Return the (x, y) coordinate for the center point of the cell that contains the specified text.  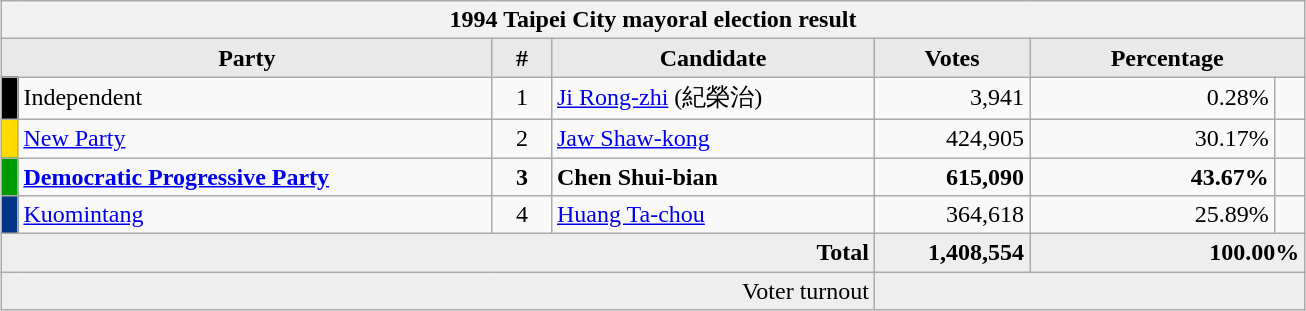
100.00% (1168, 253)
1,408,554 (952, 253)
Democratic Progressive Party (255, 177)
364,618 (952, 215)
3,941 (952, 98)
Chen Shui-bian (712, 177)
Total (438, 253)
Ji Rong-zhi (紀榮治) (712, 98)
Jaw Shaw-kong (712, 138)
1 (522, 98)
Percentage (1168, 58)
25.89% (1152, 215)
2 (522, 138)
30.17% (1152, 138)
# (522, 58)
Huang Ta-chou (712, 215)
1994 Taipei City mayoral election result (652, 20)
Voter turnout (438, 291)
Party (246, 58)
0.28% (1152, 98)
Candidate (712, 58)
Independent (255, 98)
Votes (952, 58)
4 (522, 215)
Kuomintang (255, 215)
3 (522, 177)
New Party (255, 138)
43.67% (1152, 177)
424,905 (952, 138)
615,090 (952, 177)
